Capture the cell that displays the provided text and extract its (X, Y) central coordinate. 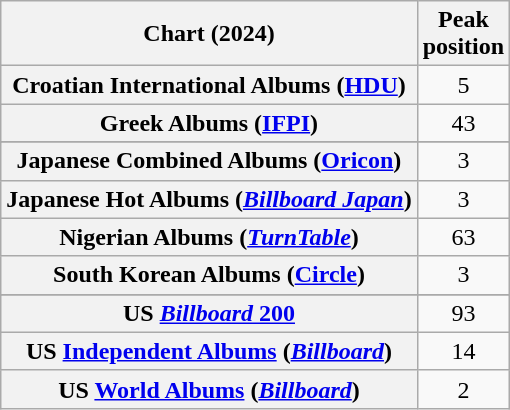
US Independent Albums (Billboard) (209, 351)
Peakposition (463, 34)
2 (463, 389)
US World Albums (Billboard) (209, 389)
93 (463, 313)
Croatian International Albums (HDU) (209, 85)
Greek Albums (IFPI) (209, 123)
US Billboard 200 (209, 313)
43 (463, 123)
14 (463, 351)
5 (463, 85)
Nigerian Albums (TurnTable) (209, 237)
Japanese Combined Albums (Oricon) (209, 161)
South Korean Albums (Circle) (209, 275)
63 (463, 237)
Japanese Hot Albums (Billboard Japan) (209, 199)
Chart (2024) (209, 34)
